From the cell containing the given text, extract its center point as (X, Y) coordinate. 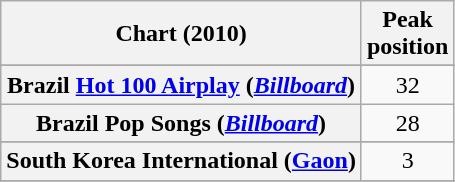
28 (407, 123)
Chart (2010) (182, 34)
Peak position (407, 34)
South Korea International (Gaon) (182, 161)
3 (407, 161)
Brazil Pop Songs (Billboard) (182, 123)
32 (407, 85)
Brazil Hot 100 Airplay (Billboard) (182, 85)
